Locate the cell with the specified text and output its (x, y) center coordinate. 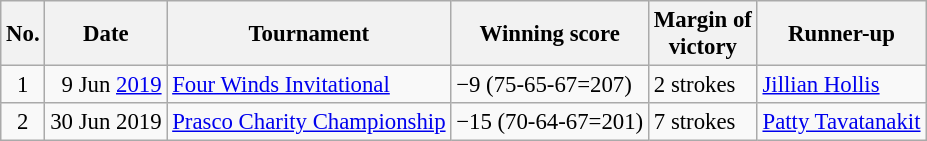
Jillian Hollis (842, 85)
1 (23, 85)
Tournament (309, 34)
No. (23, 34)
Margin ofvictory (702, 34)
7 strokes (702, 122)
Four Winds Invitational (309, 85)
9 Jun 2019 (106, 85)
−9 (75-65-67=207) (550, 85)
Prasco Charity Championship (309, 122)
Winning score (550, 34)
Date (106, 34)
2 (23, 122)
30 Jun 2019 (106, 122)
2 strokes (702, 85)
Patty Tavatanakit (842, 122)
Runner-up (842, 34)
−15 (70-64-67=201) (550, 122)
